Return [X, Y] of the center of cell containing provided text 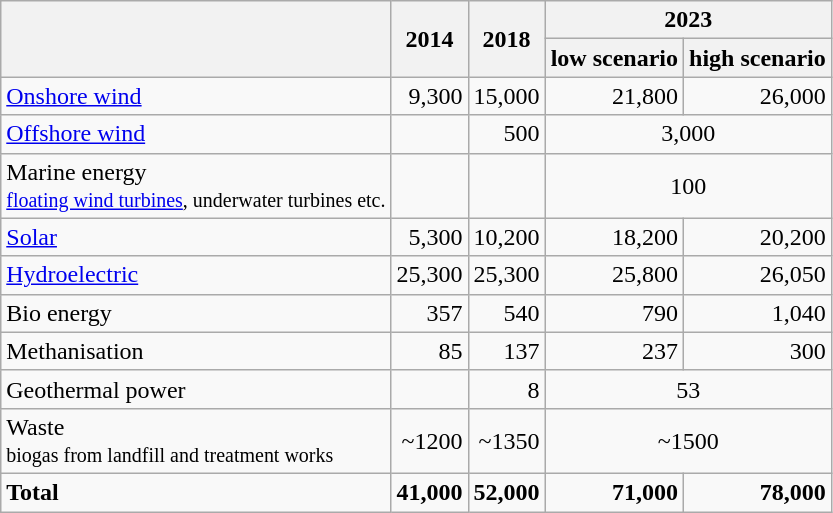
8 [506, 389]
Bio energy [196, 313]
3,000 [688, 134]
52,000 [506, 492]
300 [758, 351]
85 [430, 351]
540 [506, 313]
26,050 [758, 275]
21,800 [614, 96]
2018 [506, 39]
15,000 [506, 96]
~1500 [688, 440]
237 [614, 351]
low scenario [614, 58]
Solar [196, 237]
Offshore wind [196, 134]
9,300 [430, 96]
high scenario [758, 58]
Wastebiogas from landfill and treatment works [196, 440]
10,200 [506, 237]
Hydroelectric [196, 275]
2014 [430, 39]
18,200 [614, 237]
53 [688, 389]
100 [688, 186]
5,300 [430, 237]
Onshore wind [196, 96]
~1350 [506, 440]
Total [196, 492]
25,800 [614, 275]
500 [506, 134]
357 [430, 313]
Methanisation [196, 351]
26,000 [758, 96]
790 [614, 313]
2023 [688, 20]
41,000 [430, 492]
Geothermal power [196, 389]
1,040 [758, 313]
20,200 [758, 237]
137 [506, 351]
~1200 [430, 440]
Marine energyfloating wind turbines, underwater turbines etc. [196, 186]
78,000 [758, 492]
71,000 [614, 492]
